Find where the given text appears and provide that cell's center as (x, y) coordinate. 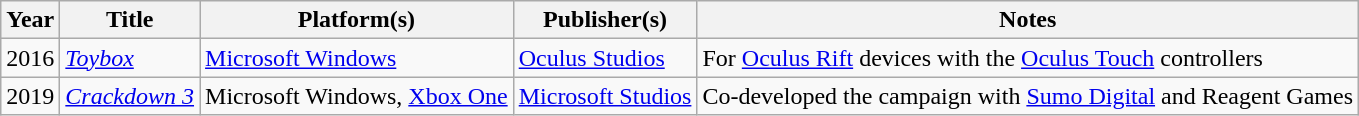
Oculus Studios (605, 58)
Title (130, 20)
Microsoft Windows, Xbox One (357, 96)
Microsoft Windows (357, 58)
Crackdown 3 (130, 96)
Publisher(s) (605, 20)
Microsoft Studios (605, 96)
Co-developed the campaign with Sumo Digital and Reagent Games (1028, 96)
Year (30, 20)
For Oculus Rift devices with the Oculus Touch controllers (1028, 58)
Toybox (130, 58)
Platform(s) (357, 20)
2019 (30, 96)
2016 (30, 58)
Notes (1028, 20)
